Extract the (x, y) coordinate from the center of the cell holding the provided text.  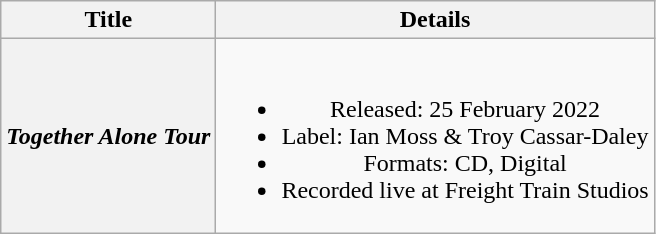
Together Alone Tour (108, 136)
Released: 25 February 2022Label: Ian Moss & Troy Cassar-DaleyFormats: CD, DigitalRecorded live at Freight Train Studios (435, 136)
Details (435, 20)
Title (108, 20)
